Pinpoint the cell where the given text exists, returning its (x, y) midpoint coordinate. 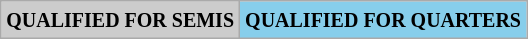
QUALIFIED FOR SEMIS (120, 20)
QUALIFIED FOR QUARTERS (384, 20)
